Output the (x, y) coordinate of the center of the cell containing the given text.  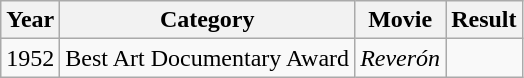
Year (30, 20)
1952 (30, 58)
Result (484, 20)
Best Art Documentary Award (208, 58)
Category (208, 20)
Reverón (400, 58)
Movie (400, 20)
